Provide the (X, Y) coordinate of the cell's center where the given text is located.  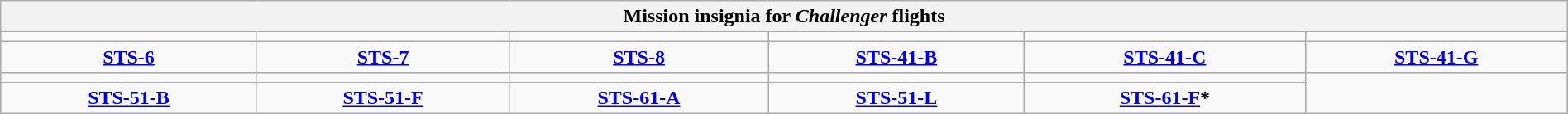
STS-41-B (896, 57)
STS-41-G (1436, 57)
STS-51-L (896, 97)
STS-6 (129, 57)
STS-7 (383, 57)
STS-8 (638, 57)
Mission insignia for Challenger flights (784, 17)
STS-41-C (1165, 57)
STS-61-A (638, 97)
STS-51-B (129, 97)
STS-51-F (383, 97)
STS-61-F* (1165, 97)
